Return the (x, y) coordinate for the center point of the cell that contains the specified text.  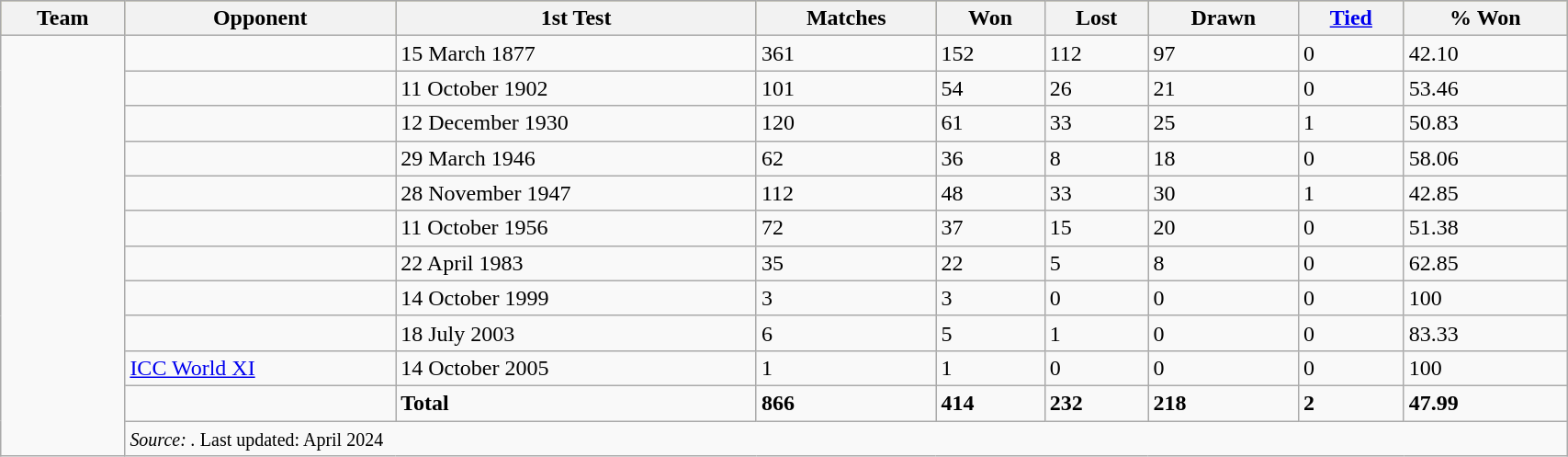
53.46 (1485, 88)
232 (1097, 403)
14 October 2005 (577, 368)
50.83 (1485, 123)
Won (990, 18)
61 (990, 123)
62 (845, 158)
11 October 1902 (577, 88)
1st Test (577, 18)
30 (1224, 193)
29 March 1946 (577, 158)
72 (845, 228)
ICC World XI (261, 368)
414 (990, 403)
101 (845, 88)
Drawn (1224, 18)
12 December 1930 (577, 123)
18 July 2003 (577, 333)
Tied (1350, 18)
Opponent (261, 18)
15 (1097, 228)
% Won (1485, 18)
35 (845, 263)
48 (990, 193)
22 April 1983 (577, 263)
42.85 (1485, 193)
18 (1224, 158)
Matches (845, 18)
36 (990, 158)
15 March 1877 (577, 53)
218 (1224, 403)
11 October 1956 (577, 228)
866 (845, 403)
Lost (1097, 18)
14 October 1999 (577, 298)
Total (577, 403)
6 (845, 333)
21 (1224, 88)
152 (990, 53)
26 (1097, 88)
58.06 (1485, 158)
2 (1350, 403)
42.10 (1485, 53)
37 (990, 228)
62.85 (1485, 263)
361 (845, 53)
47.99 (1485, 403)
51.38 (1485, 228)
97 (1224, 53)
20 (1224, 228)
Team (62, 18)
22 (990, 263)
Source: . Last updated: April 2024 (846, 439)
25 (1224, 123)
28 November 1947 (577, 193)
54 (990, 88)
83.33 (1485, 333)
120 (845, 123)
